Capture the cell that displays the provided text and extract its [X, Y] central coordinate. 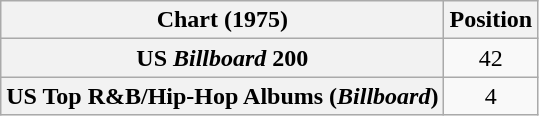
42 [491, 58]
US Billboard 200 [222, 58]
US Top R&B/Hip-Hop Albums (Billboard) [222, 96]
Chart (1975) [222, 20]
4 [491, 96]
Position [491, 20]
